Search for the cell housing the specified text and yield its [x, y] center coordinate. 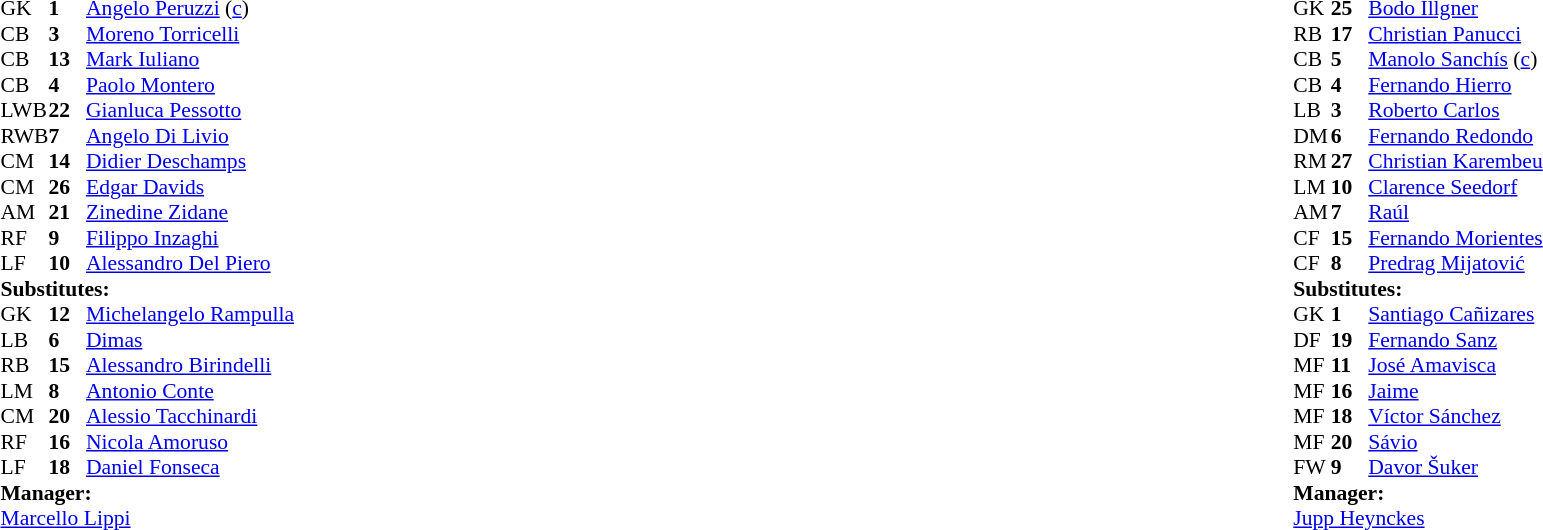
Santiago Cañizares [1455, 315]
13 [67, 59]
DF [1312, 340]
Nicola Amoruso [190, 442]
Clarence Seedorf [1455, 187]
Angelo Di Livio [190, 136]
RM [1312, 161]
Edgar Davids [190, 187]
Fernando Sanz [1455, 340]
12 [67, 315]
Christian Panucci [1455, 34]
11 [1350, 365]
17 [1350, 34]
Alessio Tacchinardi [190, 417]
Davor Šuker [1455, 467]
RWB [24, 136]
Roberto Carlos [1455, 111]
DM [1312, 136]
21 [67, 213]
5 [1350, 59]
14 [67, 161]
Filippo Inzaghi [190, 238]
Paolo Montero [190, 85]
Christian Karembeu [1455, 161]
Daniel Fonseca [190, 467]
Sávio [1455, 442]
Michelangelo Rampulla [190, 315]
Zinedine Zidane [190, 213]
Fernando Morientes [1455, 238]
Víctor Sánchez [1455, 417]
Predrag Mijatović [1455, 263]
Alessandro Birindelli [190, 365]
Manolo Sanchís (c) [1455, 59]
Antonio Conte [190, 391]
Mark Iuliano [190, 59]
Raúl [1455, 213]
Gianluca Pessotto [190, 111]
19 [1350, 340]
Fernando Hierro [1455, 85]
Alessandro Del Piero [190, 263]
FW [1312, 467]
1 [1350, 315]
LWB [24, 111]
Didier Deschamps [190, 161]
Moreno Torricelli [190, 34]
Fernando Redondo [1455, 136]
27 [1350, 161]
José Amavisca [1455, 365]
Jaime [1455, 391]
26 [67, 187]
Dimas [190, 340]
22 [67, 111]
